Detect which cell encompasses the target text, then output its [x, y] center coordinate. 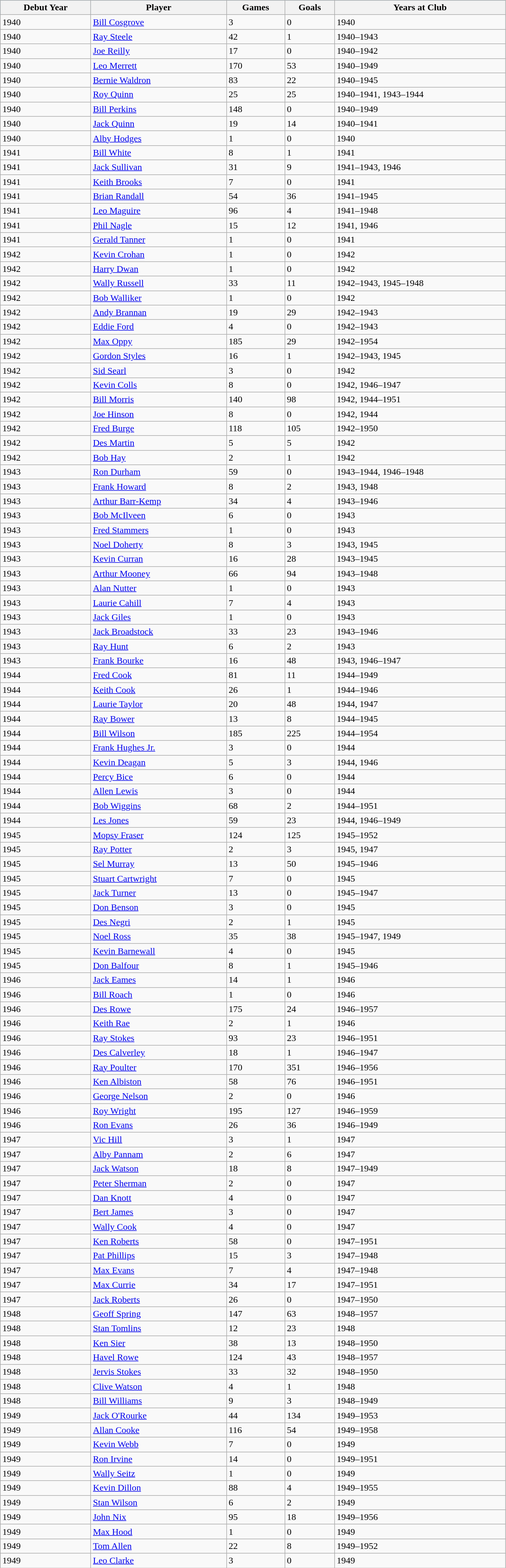
76 [310, 1081]
1944–1951 [420, 806]
Jack Turner [159, 893]
Clive Watson [159, 1386]
Ron Irvine [159, 1459]
93 [255, 1038]
Bernie Waldron [159, 80]
Jervis Stokes [159, 1372]
1942–1943, 1945–1948 [420, 283]
Player [159, 8]
Jack O'Rourke [159, 1415]
Fred Cook [159, 675]
66 [255, 574]
88 [255, 1488]
Wally Cook [159, 1227]
63 [310, 1314]
Ray Stokes [159, 1038]
1942, 1944 [420, 414]
Don Benson [159, 908]
Alby Hodges [159, 138]
Andy Brannan [159, 312]
1945, 1947 [420, 849]
Bill Perkins [159, 109]
Ken Roberts [159, 1241]
1946–1947 [420, 1052]
148 [255, 109]
81 [255, 675]
1940–1942 [420, 51]
Jack Broadstock [159, 631]
Allen Lewis [159, 791]
Des Calverley [159, 1052]
Bob McIlveen [159, 516]
Ray Bower [159, 719]
Stan Wilson [159, 1502]
1942, 1944–1951 [420, 399]
Ray Poulter [159, 1067]
1945–1947, 1949 [420, 937]
1943, 1945 [420, 545]
53 [310, 66]
1942–1950 [420, 429]
98 [310, 399]
Alby Pannam [159, 1154]
1942–1943, 1945 [420, 356]
Kevin Deagan [159, 762]
Stan Tomlins [159, 1328]
Laurie Taylor [159, 704]
Jack Giles [159, 617]
Kevin Curran [159, 559]
1949–1953 [420, 1415]
95 [255, 1517]
Arthur Barr-Kemp [159, 501]
Allan Cooke [159, 1430]
Ken Albiston [159, 1081]
28 [310, 559]
Kevin Crohan [159, 254]
Dan Knott [159, 1198]
1943, 1946–1947 [420, 661]
1946–1949 [420, 1125]
Wally Seitz [159, 1473]
1940–1943 [420, 37]
1947–1949 [420, 1169]
31 [255, 167]
96 [255, 211]
Keith Brooks [159, 182]
1940–1941, 1943–1944 [420, 95]
Jack Quinn [159, 124]
Jack Sullivan [159, 167]
Keith Cook [159, 690]
Fred Stammers [159, 530]
Joe Reilly [159, 51]
1941–1945 [420, 196]
1941, 1946 [420, 225]
Frank Howard [159, 487]
1949–1951 [420, 1459]
1944, 1946–1949 [420, 820]
44 [255, 1415]
Ray Steele [159, 37]
Fred Burge [159, 429]
125 [310, 835]
Sel Murray [159, 864]
1941–1943, 1946 [420, 167]
42 [255, 37]
1940–1945 [420, 80]
Mopsy Fraser [159, 835]
Alan Nutter [159, 588]
John Nix [159, 1517]
Ray Potter [159, 849]
1948–1949 [420, 1401]
Noel Ross [159, 937]
1944–1945 [420, 719]
Tom Allen [159, 1546]
1947–1950 [420, 1299]
Joe Hinson [159, 414]
Geoff Spring [159, 1314]
Pat Phillips [159, 1256]
Harry Dwan [159, 269]
68 [255, 806]
Games [255, 8]
Roy Quinn [159, 95]
Sid Searl [159, 370]
Bill Morris [159, 399]
Brian Randall [159, 196]
Des Martin [159, 443]
Kevin Colls [159, 385]
Gordon Styles [159, 356]
50 [310, 864]
Des Rowe [159, 1009]
Bill Cosgrove [159, 22]
1943–1945 [420, 559]
1944–1946 [420, 690]
Bill Wilson [159, 733]
24 [310, 1009]
1946–1957 [420, 1009]
1946–1959 [420, 1111]
Noel Doherty [159, 545]
Havel Rowe [159, 1358]
Bill White [159, 153]
Don Balfour [159, 966]
1945–1947 [420, 893]
105 [310, 429]
Kevin Dillon [159, 1488]
225 [310, 733]
Debut Year [46, 8]
1949–1952 [420, 1546]
Leo Clarke [159, 1560]
Leo Maguire [159, 211]
Stuart Cartwright [159, 878]
Goals [310, 8]
Leo Merrett [159, 66]
Vic Hill [159, 1140]
Arthur Mooney [159, 574]
83 [255, 80]
1943–1948 [420, 574]
Ray Hunt [159, 646]
Max Hood [159, 1531]
1942–1954 [420, 341]
140 [255, 399]
35 [255, 937]
Max Evans [159, 1270]
Wally Russell [159, 283]
Keith Rae [159, 1023]
Jack Roberts [159, 1299]
1944, 1947 [420, 704]
Bob Wiggins [159, 806]
Bill Roach [159, 994]
134 [310, 1415]
1949–1956 [420, 1517]
Bob Walliker [159, 298]
1946–1956 [420, 1067]
118 [255, 429]
1944, 1946 [420, 762]
Frank Bourke [159, 661]
20 [255, 704]
Max Oppy [159, 341]
1949–1958 [420, 1430]
Gerald Tanner [159, 240]
32 [310, 1372]
1940–1941 [420, 124]
Years at Club [420, 8]
Ken Sier [159, 1343]
175 [255, 1009]
Laurie Cahill [159, 602]
1945–1952 [420, 835]
1942, 1946–1947 [420, 385]
Roy Wright [159, 1111]
Ron Durham [159, 472]
Bill Williams [159, 1401]
Percy Bice [159, 777]
Bob Hay [159, 458]
Max Currie [159, 1285]
Kevin Barnewall [159, 951]
1944–1954 [420, 733]
Les Jones [159, 820]
Jack Watson [159, 1169]
1943, 1948 [420, 487]
Ron Evans [159, 1125]
351 [310, 1067]
94 [310, 574]
Frank Hughes Jr. [159, 748]
Kevin Webb [159, 1444]
1944–1949 [420, 675]
1941–1948 [420, 211]
Jack Eames [159, 980]
116 [255, 1430]
George Nelson [159, 1096]
1949–1955 [420, 1488]
Peter Sherman [159, 1183]
127 [310, 1111]
147 [255, 1314]
43 [310, 1358]
Eddie Ford [159, 327]
1943–1944, 1946–1948 [420, 472]
Des Negri [159, 922]
Bert James [159, 1212]
Phil Nagle [159, 225]
195 [255, 1111]
